Pinpoint the cell where the given text exists, returning its (X, Y) midpoint coordinate. 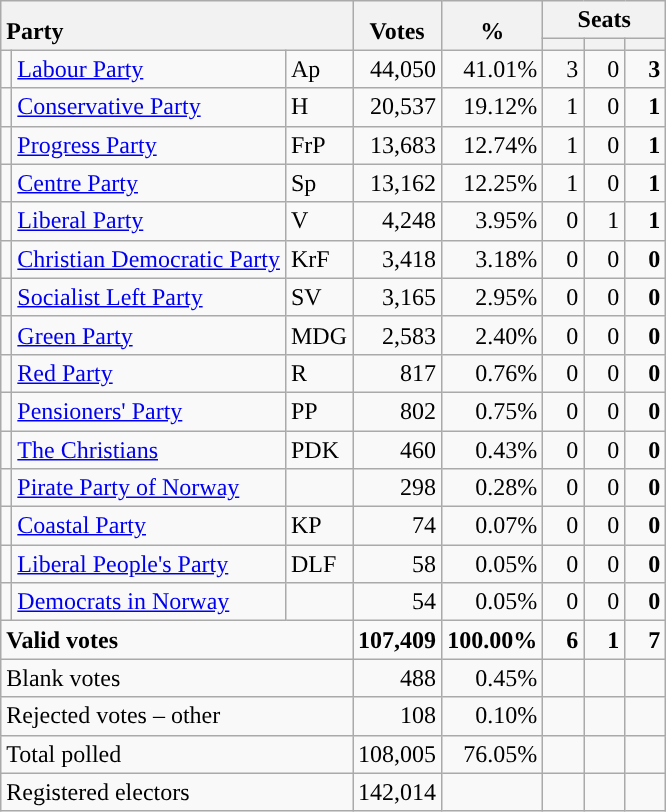
Blank votes (177, 678)
0.07% (492, 526)
Liberal Party (149, 221)
3,165 (398, 297)
108,005 (398, 754)
Conservative Party (149, 107)
Valid votes (177, 640)
Coastal Party (149, 526)
Pensioners' Party (149, 411)
MDG (318, 335)
Party (177, 26)
2,583 (398, 335)
R (318, 373)
Red Party (149, 373)
13,162 (398, 183)
58 (398, 564)
PDK (318, 449)
Rejected votes – other (177, 716)
Sp (318, 183)
Votes (398, 26)
41.01% (492, 69)
DLF (318, 564)
44,050 (398, 69)
Centre Party (149, 183)
2.95% (492, 297)
V (318, 221)
Christian Democratic Party (149, 259)
PP (318, 411)
460 (398, 449)
7 (646, 640)
KrF (318, 259)
3.18% (492, 259)
20,537 (398, 107)
76.05% (492, 754)
Progress Party (149, 145)
KP (318, 526)
12.25% (492, 183)
Seats (604, 20)
Labour Party (149, 69)
Pirate Party of Norway (149, 488)
19.12% (492, 107)
0.43% (492, 449)
0.75% (492, 411)
Liberal People's Party (149, 564)
100.00% (492, 640)
Registered electors (177, 792)
802 (398, 411)
H (318, 107)
2.40% (492, 335)
74 (398, 526)
3.95% (492, 221)
298 (398, 488)
3,418 (398, 259)
817 (398, 373)
13,683 (398, 145)
Total polled (177, 754)
108 (398, 716)
The Christians (149, 449)
Democrats in Norway (149, 602)
142,014 (398, 792)
SV (318, 297)
Ap (318, 69)
0.76% (492, 373)
Socialist Left Party (149, 297)
4,248 (398, 221)
0.45% (492, 678)
54 (398, 602)
107,409 (398, 640)
0.10% (492, 716)
6 (564, 640)
12.74% (492, 145)
FrP (318, 145)
488 (398, 678)
Green Party (149, 335)
% (492, 26)
0.28% (492, 488)
